Extract the [x, y] coordinate from the center of the cell holding the provided text.  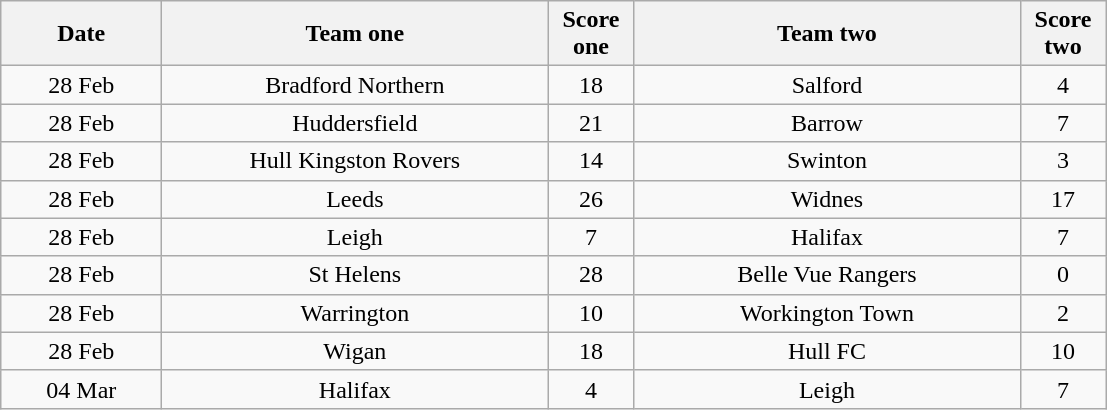
Salford [827, 85]
3 [1063, 161]
17 [1063, 199]
Team one [355, 34]
Huddersfield [355, 123]
2 [1063, 313]
Wigan [355, 351]
04 Mar [82, 389]
Team two [827, 34]
St Helens [355, 275]
Bradford Northern [355, 85]
Swinton [827, 161]
Hull Kingston Rovers [355, 161]
26 [591, 199]
Hull FC [827, 351]
Score two [1063, 34]
Belle Vue Rangers [827, 275]
28 [591, 275]
Score one [591, 34]
Widnes [827, 199]
Date [82, 34]
Leeds [355, 199]
Barrow [827, 123]
Workington Town [827, 313]
0 [1063, 275]
14 [591, 161]
Warrington [355, 313]
21 [591, 123]
